For the text-containing cell, return its midpoint in (X, Y) coordinate format. 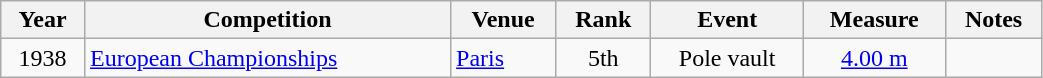
Notes (994, 20)
1938 (43, 58)
Paris (504, 58)
Year (43, 20)
Event (728, 20)
Measure (874, 20)
Competition (267, 20)
Venue (504, 20)
Pole vault (728, 58)
4.00 m (874, 58)
5th (604, 58)
European Championships (267, 58)
Rank (604, 20)
